Detect which cell encompasses the target text, then output its [x, y] center coordinate. 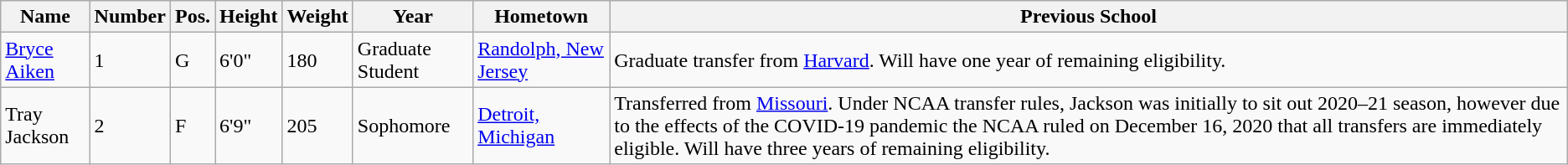
205 [317, 126]
Name [45, 17]
Sophomore [412, 126]
Year [412, 17]
1 [130, 60]
180 [317, 60]
Randolph, New Jersey [541, 60]
Tray Jackson [45, 126]
F [193, 126]
Weight [317, 17]
G [193, 60]
2 [130, 126]
Previous School [1089, 17]
6'9" [249, 126]
Graduate transfer from Harvard. Will have one year of remaining eligibility. [1089, 60]
Hometown [541, 17]
Height [249, 17]
Bryce Aiken [45, 60]
Detroit, Michigan [541, 126]
Graduate Student [412, 60]
Number [130, 17]
6'0" [249, 60]
Pos. [193, 17]
